Locate the cell with the specified text and output its (x, y) center coordinate. 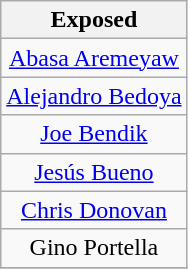
Abasa Aremeyaw (94, 58)
Alejandro Bedoya (94, 96)
Exposed (94, 20)
Chris Donovan (94, 210)
Joe Bendik (94, 134)
Gino Portella (94, 248)
Jesús Bueno (94, 172)
